Determine the [x, y] coordinate at the center of the cell enclosing the given text.  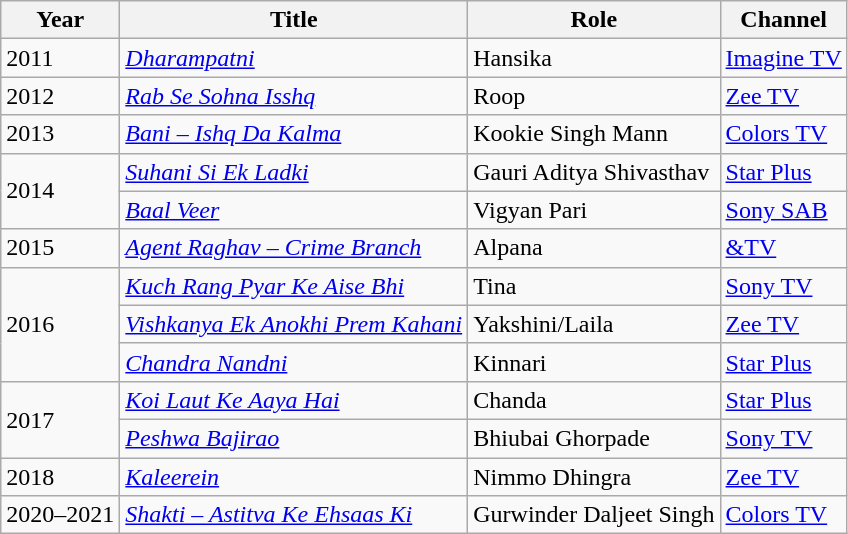
Vigyan Pari [594, 210]
2020–2021 [60, 515]
&TV [784, 248]
Chandra Nandni [294, 362]
Dharampatni [294, 58]
Rab Se Sohna Isshq [294, 96]
2014 [60, 191]
2011 [60, 58]
Shakti – Astitva Ke Ehsaas Ki [294, 515]
2018 [60, 477]
Title [294, 20]
Role [594, 20]
Hansika [594, 58]
Year [60, 20]
Peshwa Bajirao [294, 438]
Suhani Si Ek Ladki [294, 172]
2013 [60, 134]
Bani – Ishq Da Kalma [294, 134]
Kuch Rang Pyar Ke Aise Bhi [294, 286]
Channel [784, 20]
Imagine TV [784, 58]
Chanda [594, 400]
Gauri Aditya Shivasthav [594, 172]
2015 [60, 248]
Tina [594, 286]
Roop [594, 96]
Baal Veer [294, 210]
Alpana [594, 248]
2017 [60, 419]
Agent Raghav – Crime Branch [294, 248]
Kinnari [594, 362]
Bhiubai Ghorpade [594, 438]
Vishkanya Ek Anokhi Prem Kahani [294, 324]
Yakshini/Laila [594, 324]
Sony SAB [784, 210]
Kookie Singh Mann [594, 134]
2016 [60, 324]
Kaleerein [294, 477]
2012 [60, 96]
Nimmo Dhingra [594, 477]
Koi Laut Ke Aaya Hai [294, 400]
Gurwinder Daljeet Singh [594, 515]
